Provide the (X, Y) coordinate of the cell's center where the given text is located.  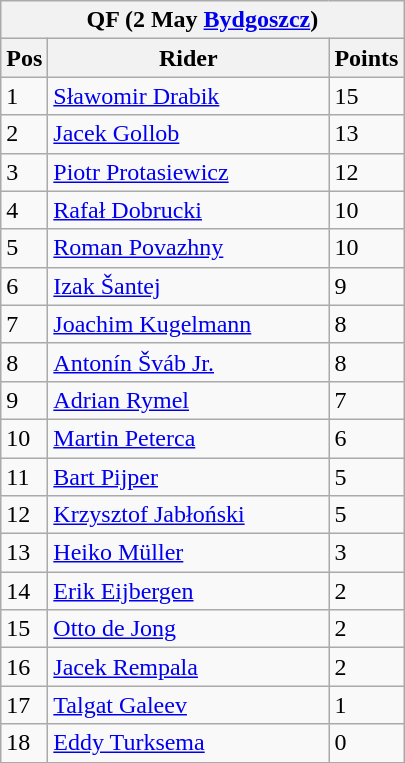
Sławomir Drabik (188, 96)
Izak Šantej (188, 286)
Antonín Šváb Jr. (188, 362)
Rider (188, 58)
Joachim Kugelmann (188, 324)
Adrian Rymel (188, 400)
16 (24, 667)
Jacek Gollob (188, 134)
14 (24, 591)
Roman Povazhny (188, 248)
4 (24, 210)
Talgat Galeev (188, 705)
Heiko Müller (188, 553)
Pos (24, 58)
Jacek Rempala (188, 667)
Eddy Turksema (188, 743)
Piotr Protasiewicz (188, 172)
Otto de Jong (188, 629)
17 (24, 705)
Rafał Dobrucki (188, 210)
18 (24, 743)
Bart Pijper (188, 477)
11 (24, 477)
QF (2 May Bydgoszcz) (202, 20)
Erik Eijbergen (188, 591)
Points (366, 58)
Krzysztof Jabłoński (188, 515)
0 (366, 743)
Martin Peterca (188, 438)
